Return (x, y) of the center of cell containing provided text 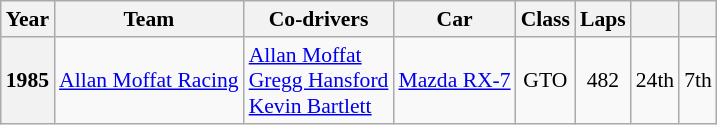
Allan Moffat Racing (149, 80)
GTO (546, 80)
Car (454, 19)
24th (656, 80)
Class (546, 19)
7th (698, 80)
Laps (603, 19)
1985 (28, 80)
Mazda RX-7 (454, 80)
482 (603, 80)
Year (28, 19)
Allan Moffat Gregg Hansford Kevin Bartlett (319, 80)
Team (149, 19)
Co-drivers (319, 19)
